Return (X, Y) of the center of cell containing provided text 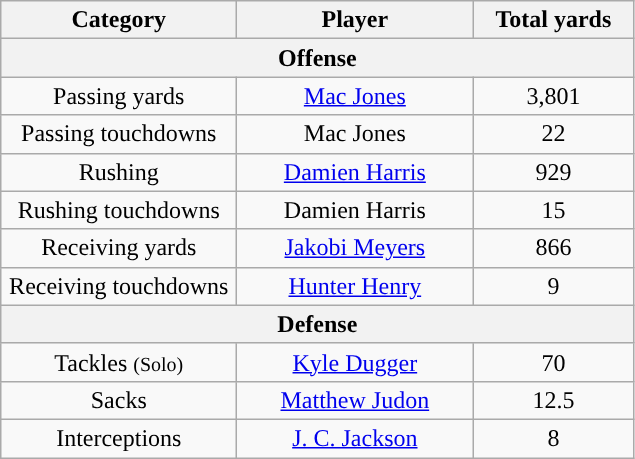
Passing touchdowns (119, 134)
929 (554, 172)
8 (554, 438)
Sacks (119, 400)
Receiving touchdowns (119, 286)
Jakobi Meyers (355, 248)
Passing yards (119, 96)
12.5 (554, 400)
Rushing touchdowns (119, 210)
J. C. Jackson (355, 438)
Category (119, 20)
22 (554, 134)
866 (554, 248)
Hunter Henry (355, 286)
15 (554, 210)
Rushing (119, 172)
70 (554, 362)
Receiving yards (119, 248)
Kyle Dugger (355, 362)
3,801 (554, 96)
Player (355, 20)
Offense (318, 58)
9 (554, 286)
Matthew Judon (355, 400)
Total yards (554, 20)
Interceptions (119, 438)
Tackles (Solo) (119, 362)
Defense (318, 324)
